From the cell containing the given text, extract its center point as [x, y] coordinate. 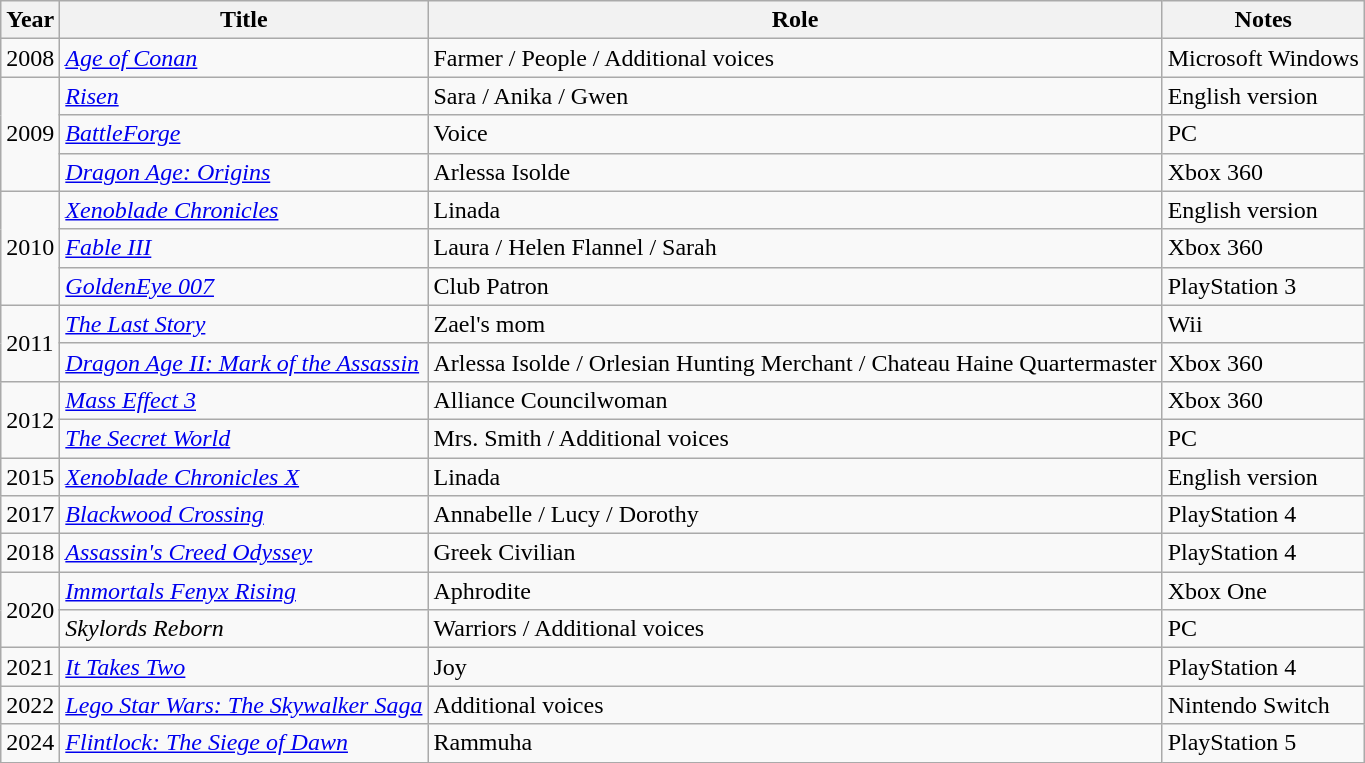
Year [30, 20]
Arlessa Isolde [795, 172]
2021 [30, 667]
Title [244, 20]
Xenoblade Chronicles X [244, 477]
Club Patron [795, 286]
2020 [30, 610]
The Last Story [244, 324]
Arlessa Isolde / Orlesian Hunting Merchant / Chateau Haine Quartermaster [795, 362]
Rammuha [795, 743]
GoldenEye 007 [244, 286]
PlayStation 5 [1263, 743]
Xenoblade Chronicles [244, 210]
Fable III [244, 248]
Additional voices [795, 705]
PlayStation 3 [1263, 286]
Greek Civilian [795, 553]
Joy [795, 667]
Blackwood Crossing [244, 515]
2024 [30, 743]
2018 [30, 553]
Skylords Reborn [244, 629]
Flintlock: The Siege of Dawn [244, 743]
Warriors / Additional voices [795, 629]
2009 [30, 134]
Mass Effect 3 [244, 400]
Sara / Anika / Gwen [795, 96]
Risen [244, 96]
Zael's mom [795, 324]
The Secret World [244, 438]
Aphrodite [795, 591]
Voice [795, 134]
Xbox One [1263, 591]
2015 [30, 477]
Assassin's Creed Odyssey [244, 553]
2011 [30, 343]
Notes [1263, 20]
Wii [1263, 324]
2022 [30, 705]
Microsoft Windows [1263, 58]
Laura / Helen Flannel / Sarah [795, 248]
BattleForge [244, 134]
Alliance Councilwoman [795, 400]
Dragon Age: Origins [244, 172]
2008 [30, 58]
Immortals Fenyx Rising [244, 591]
Mrs. Smith / Additional voices [795, 438]
Role [795, 20]
Age of Conan [244, 58]
Annabelle / Lucy / Dorothy [795, 515]
Nintendo Switch [1263, 705]
It Takes Two [244, 667]
2017 [30, 515]
Lego Star Wars: The Skywalker Saga [244, 705]
Dragon Age II: Mark of the Assassin [244, 362]
2012 [30, 419]
2010 [30, 248]
Farmer / People / Additional voices [795, 58]
